From the cell containing the given text, extract its center point as [X, Y] coordinate. 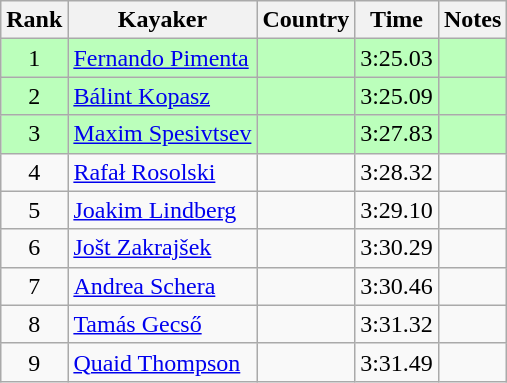
1 [34, 58]
3:25.09 [397, 96]
7 [34, 286]
3:29.10 [397, 210]
2 [34, 96]
3:31.32 [397, 324]
Kayaker [162, 20]
3:30.46 [397, 286]
3:31.49 [397, 362]
9 [34, 362]
3 [34, 134]
Notes [472, 20]
Bálint Kopasz [162, 96]
3:28.32 [397, 172]
Jošt Zakrajšek [162, 248]
Joakim Lindberg [162, 210]
Rafał Rosolski [162, 172]
Tamás Gecső [162, 324]
Quaid Thompson [162, 362]
Time [397, 20]
3:30.29 [397, 248]
4 [34, 172]
3:27.83 [397, 134]
Rank [34, 20]
8 [34, 324]
Fernando Pimenta [162, 58]
Andrea Schera [162, 286]
3:25.03 [397, 58]
Maxim Spesivtsev [162, 134]
6 [34, 248]
Country [306, 20]
5 [34, 210]
